Find where the given text appears and provide that cell's center as (X, Y) coordinate. 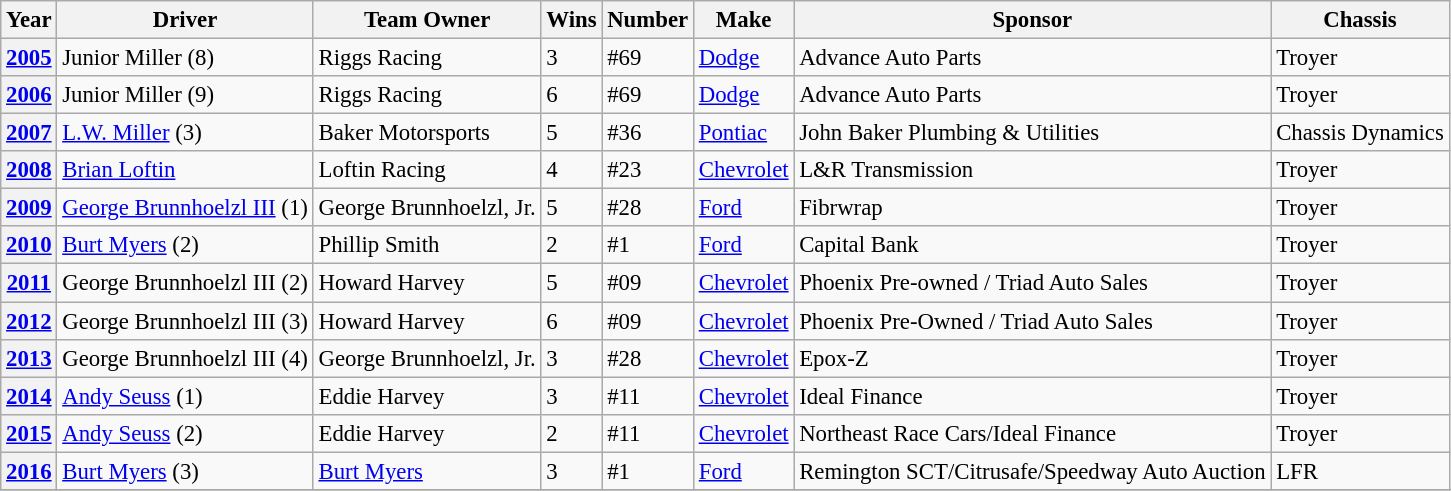
2015 (29, 433)
4 (572, 170)
Chassis (1360, 20)
Year (29, 20)
Wins (572, 20)
Junior Miller (8) (185, 58)
2014 (29, 396)
#23 (648, 170)
2011 (29, 283)
Epox-Z (1032, 358)
2013 (29, 358)
Phillip Smith (427, 245)
Driver (185, 20)
Number (648, 20)
Phoenix Pre-Owned / Triad Auto Sales (1032, 321)
Andy Seuss (1) (185, 396)
Brian Loftin (185, 170)
#36 (648, 133)
Andy Seuss (2) (185, 433)
Burt Myers (3) (185, 471)
2007 (29, 133)
Pontiac (743, 133)
Make (743, 20)
2009 (29, 208)
George Brunnhoelzl III (2) (185, 283)
Fibrwrap (1032, 208)
Baker Motorsports (427, 133)
George Brunnhoelzl III (1) (185, 208)
L&R Transmission (1032, 170)
Sponsor (1032, 20)
Capital Bank (1032, 245)
Junior Miller (9) (185, 95)
Remington SCT/Citrusafe/Speedway Auto Auction (1032, 471)
John Baker Plumbing & Utilities (1032, 133)
George Brunnhoelzl III (4) (185, 358)
L.W. Miller (3) (185, 133)
Phoenix Pre-owned / Triad Auto Sales (1032, 283)
Ideal Finance (1032, 396)
2005 (29, 58)
Burt Myers (2) (185, 245)
2012 (29, 321)
Team Owner (427, 20)
George Brunnhoelzl III (3) (185, 321)
Loftin Racing (427, 170)
Chassis Dynamics (1360, 133)
2010 (29, 245)
Burt Myers (427, 471)
2008 (29, 170)
2006 (29, 95)
LFR (1360, 471)
Northeast Race Cars/Ideal Finance (1032, 433)
2016 (29, 471)
